Determine the (X, Y) coordinate at the center of the cell enclosing the given text.  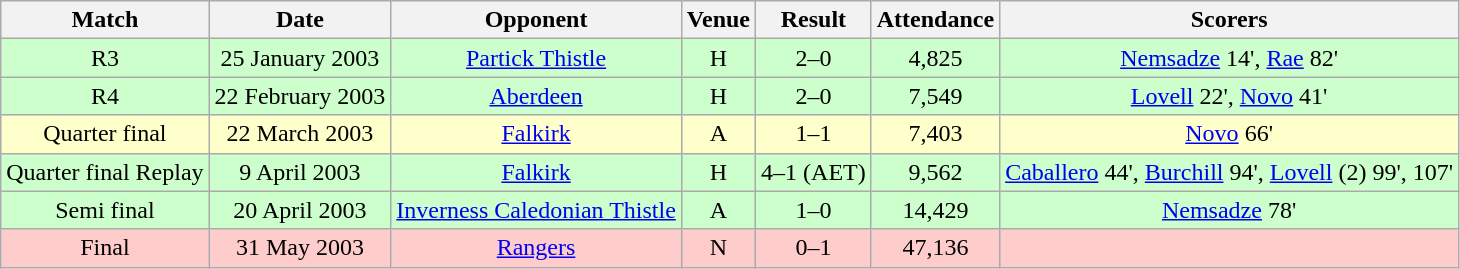
1–0 (814, 210)
Nemsadze 14', Rae 82' (1230, 58)
Partick Thistle (536, 58)
Quarter final Replay (105, 172)
R4 (105, 96)
14,429 (935, 210)
4–1 (AET) (814, 172)
Caballero 44', Burchill 94', Lovell (2) 99', 107' (1230, 172)
9,562 (935, 172)
0–1 (814, 248)
Match (105, 20)
1–1 (814, 134)
20 April 2003 (300, 210)
Date (300, 20)
7,549 (935, 96)
9 April 2003 (300, 172)
Scorers (1230, 20)
Novo 66' (1230, 134)
Aberdeen (536, 96)
Inverness Caledonian Thistle (536, 210)
Quarter final (105, 134)
7,403 (935, 134)
4,825 (935, 58)
Venue (718, 20)
Lovell 22', Novo 41' (1230, 96)
Final (105, 248)
Opponent (536, 20)
Semi final (105, 210)
25 January 2003 (300, 58)
47,136 (935, 248)
22 February 2003 (300, 96)
Nemsadze 78' (1230, 210)
31 May 2003 (300, 248)
Rangers (536, 248)
N (718, 248)
Attendance (935, 20)
R3 (105, 58)
Result (814, 20)
22 March 2003 (300, 134)
